Provide the [X, Y] coordinate of the cell's center where the given text is located.  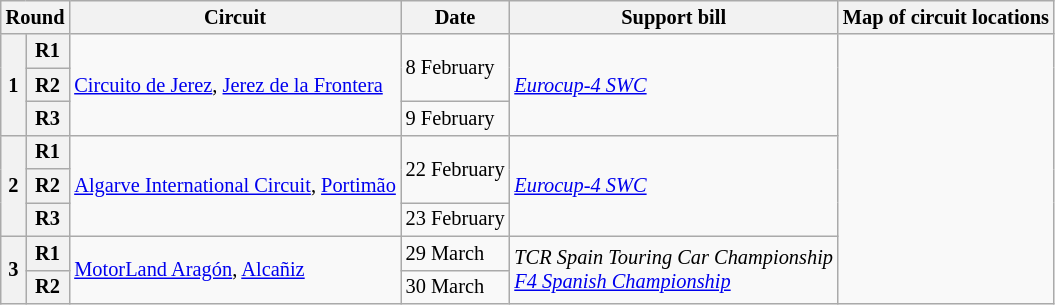
Algarve International Circuit, Portimão [234, 186]
Circuito de Jerez, Jerez de la Frontera [234, 84]
Support bill [673, 17]
29 March [456, 253]
1 [14, 84]
MotorLand Aragón, Alcañiz [234, 270]
9 February [456, 118]
TCR Spain Touring Car ChampionshipF4 Spanish Championship [673, 270]
22 February [456, 168]
2 [14, 186]
8 February [456, 68]
3 [14, 270]
Map of circuit locations [946, 17]
Round [36, 17]
23 February [456, 219]
Date [456, 17]
Circuit [234, 17]
30 March [456, 287]
